From the cell containing the given text, extract its center point as [X, Y] coordinate. 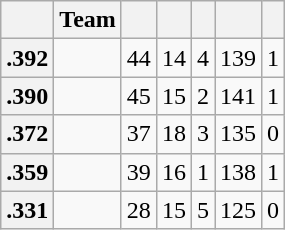
4 [202, 58]
16 [174, 172]
138 [238, 172]
37 [138, 134]
3 [202, 134]
2 [202, 96]
18 [174, 134]
28 [138, 210]
5 [202, 210]
Team [88, 20]
39 [138, 172]
141 [238, 96]
.392 [28, 58]
.390 [28, 96]
45 [138, 96]
139 [238, 58]
.331 [28, 210]
.359 [28, 172]
.372 [28, 134]
14 [174, 58]
125 [238, 210]
135 [238, 134]
44 [138, 58]
